Output the (X, Y) coordinate of the center of the cell containing the given text.  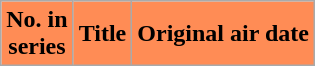
No. inseries (37, 34)
Original air date (224, 34)
Title (102, 34)
